Identify which cell holds the provided text, then report its (X, Y) central coordinate. 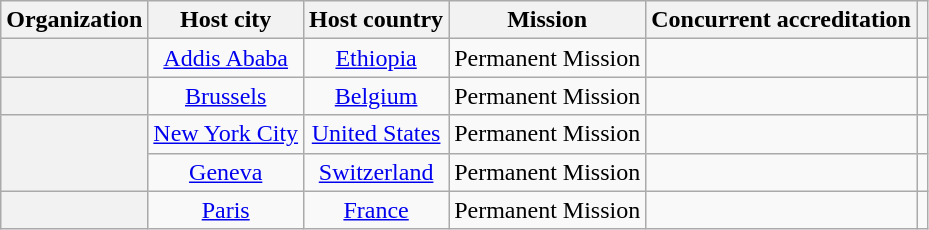
Ethiopia (376, 58)
France (376, 210)
Belgium (376, 96)
Host city (226, 20)
Concurrent accreditation (782, 20)
United States (376, 134)
Geneva (226, 172)
Switzerland (376, 172)
New York City (226, 134)
Addis Ababa (226, 58)
Mission (548, 20)
Host country (376, 20)
Brussels (226, 96)
Paris (226, 210)
Organization (74, 20)
